Identify which cell holds the provided text, then report its (X, Y) central coordinate. 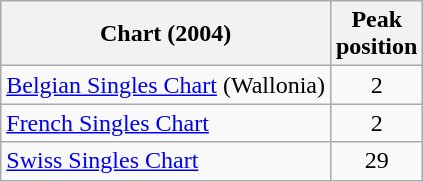
Swiss Singles Chart (166, 161)
Peakposition (376, 34)
29 (376, 161)
Belgian Singles Chart (Wallonia) (166, 85)
French Singles Chart (166, 123)
Chart (2004) (166, 34)
